Identify which cell holds the provided text, then report its [X, Y] central coordinate. 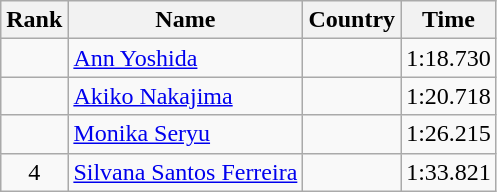
1:20.718 [449, 96]
4 [34, 172]
Country [352, 20]
Monika Seryu [186, 134]
1:26.215 [449, 134]
1:33.821 [449, 172]
Akiko Nakajima [186, 96]
1:18.730 [449, 58]
Name [186, 20]
Silvana Santos Ferreira [186, 172]
Ann Yoshida [186, 58]
Rank [34, 20]
Time [449, 20]
